For the text-containing cell, return its midpoint in (X, Y) coordinate format. 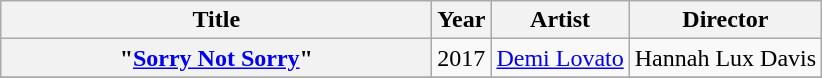
Year (462, 20)
"Sorry Not Sorry" (216, 58)
Title (216, 20)
2017 (462, 58)
Director (725, 20)
Hannah Lux Davis (725, 58)
Artist (560, 20)
Demi Lovato (560, 58)
